Identify which cell holds the provided text, then report its [x, y] central coordinate. 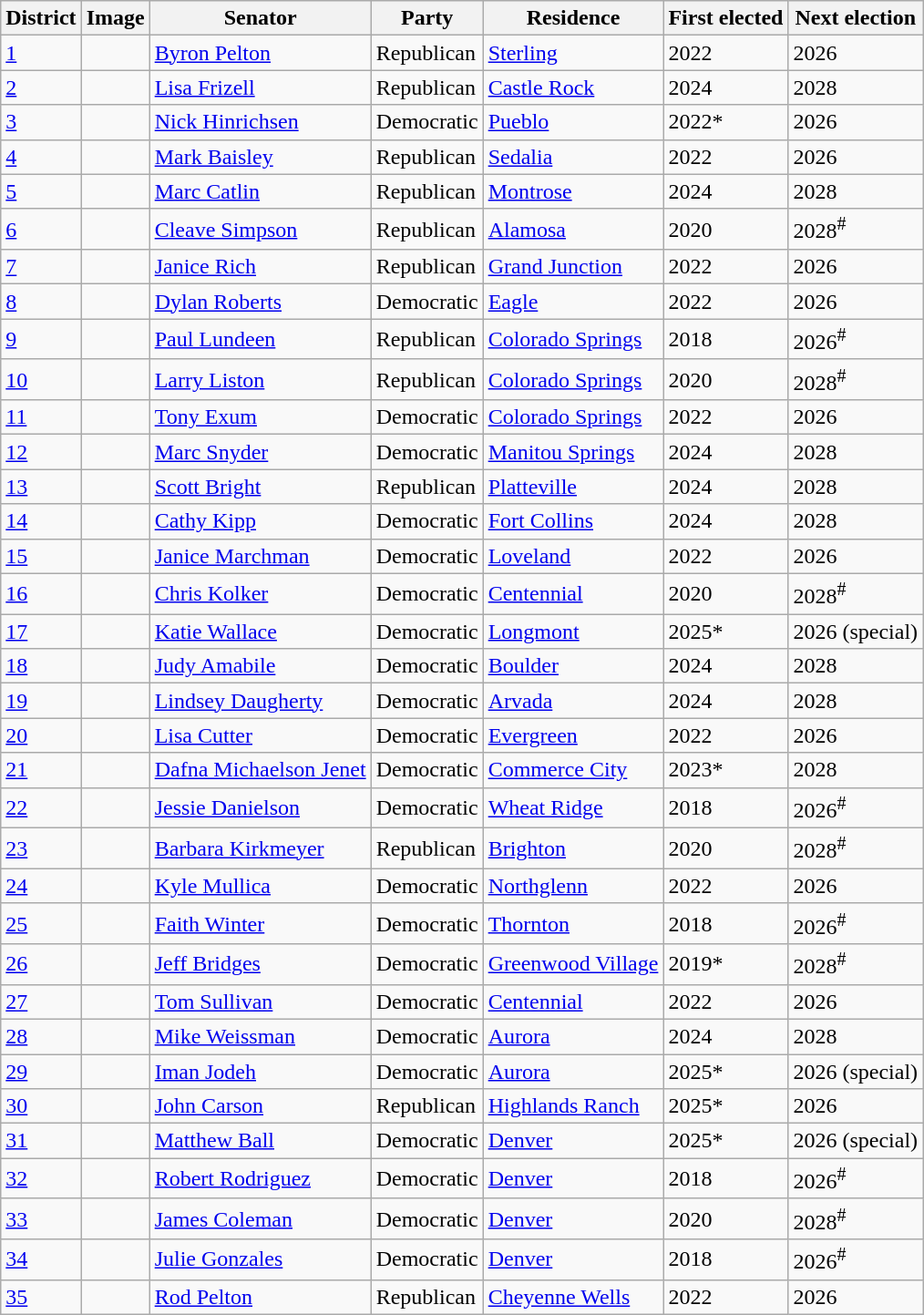
Tom Sullivan [261, 1002]
29 [41, 1071]
35 [41, 1297]
Faith Winter [261, 924]
Lisa Cutter [261, 735]
4 [41, 157]
2 [41, 87]
Larry Liston [261, 379]
34 [41, 1259]
Lisa Frizell [261, 87]
Julie Gonzales [261, 1259]
Greenwood Village [573, 964]
Byron Pelton [261, 53]
1 [41, 53]
24 [41, 886]
Robert Rodriguez [261, 1179]
Highlands Ranch [573, 1106]
Fort Collins [573, 521]
Castle Rock [573, 87]
Evergreen [573, 735]
Cathy Kipp [261, 521]
Katie Wallace [261, 632]
30 [41, 1106]
Jessie Danielson [261, 807]
Chris Kolker [261, 594]
Commerce City [573, 770]
21 [41, 770]
14 [41, 521]
Senator [261, 18]
Lindsey Daugherty [261, 701]
Marc Catlin [261, 191]
17 [41, 632]
Longmont [573, 632]
Jeff Bridges [261, 964]
8 [41, 302]
Residence [573, 18]
Dylan Roberts [261, 302]
15 [41, 556]
Arvada [573, 701]
33 [41, 1219]
18 [41, 666]
31 [41, 1141]
Sterling [573, 53]
Loveland [573, 556]
Tony Exum [261, 417]
Image [115, 18]
Manitou Springs [573, 452]
Rod Pelton [261, 1297]
10 [41, 379]
Judy Amabile [261, 666]
11 [41, 417]
Mark Baisley [261, 157]
John Carson [261, 1106]
20 [41, 735]
Cleave Simpson [261, 230]
Platteville [573, 487]
Party [426, 18]
District [41, 18]
27 [41, 1002]
Janice Rich [261, 267]
Thornton [573, 924]
16 [41, 594]
19 [41, 701]
Northglenn [573, 886]
3 [41, 122]
First elected [725, 18]
Montrose [573, 191]
Barbara Kirkmeyer [261, 849]
Eagle [573, 302]
Janice Marchman [261, 556]
23 [41, 849]
Scott Bright [261, 487]
6 [41, 230]
Alamosa [573, 230]
Brighton [573, 849]
Marc Snyder [261, 452]
26 [41, 964]
2022* [725, 122]
7 [41, 267]
Iman Jodeh [261, 1071]
12 [41, 452]
28 [41, 1036]
2023* [725, 770]
2019* [725, 964]
Cheyenne Wells [573, 1297]
25 [41, 924]
5 [41, 191]
22 [41, 807]
Dafna Michaelson Jenet [261, 770]
Next election [856, 18]
Mike Weissman [261, 1036]
Sedalia [573, 157]
32 [41, 1179]
Pueblo [573, 122]
9 [41, 339]
James Coleman [261, 1219]
Nick Hinrichsen [261, 122]
Paul Lundeen [261, 339]
Boulder [573, 666]
Matthew Ball [261, 1141]
Kyle Mullica [261, 886]
Wheat Ridge [573, 807]
Grand Junction [573, 267]
13 [41, 487]
